Provide the [X, Y] coordinate of the cell's center where the given text is located.  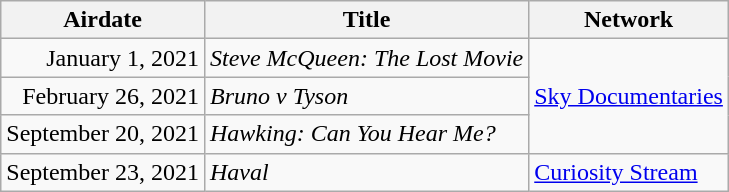
Network [629, 20]
Hawking: Can You Hear Me? [366, 134]
Sky Documentaries [629, 96]
Title [366, 20]
September 20, 2021 [103, 134]
Steve McQueen: The Lost Movie [366, 58]
September 23, 2021 [103, 172]
February 26, 2021 [103, 96]
Curiosity Stream [629, 172]
Bruno v Tyson [366, 96]
Haval [366, 172]
Airdate [103, 20]
January 1, 2021 [103, 58]
